Output the [X, Y] coordinate of the center of the cell containing the given text.  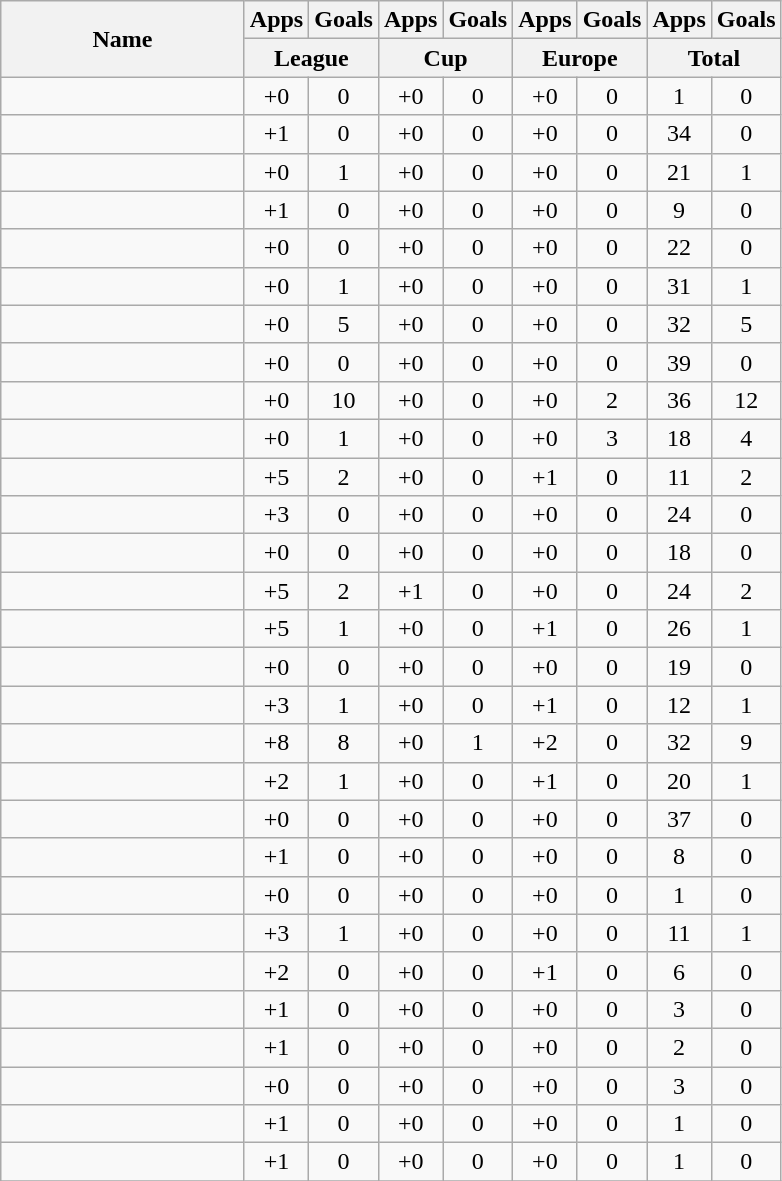
26 [679, 629]
20 [679, 781]
6 [679, 971]
Name [123, 39]
19 [679, 667]
34 [679, 134]
37 [679, 819]
31 [679, 286]
36 [679, 400]
Cup [445, 58]
+8 [276, 743]
10 [344, 400]
Europe [580, 58]
22 [679, 248]
League [311, 58]
21 [679, 172]
39 [679, 362]
Total [714, 58]
4 [746, 438]
